Pinpoint the cell where the given text exists, returning its [X, Y] midpoint coordinate. 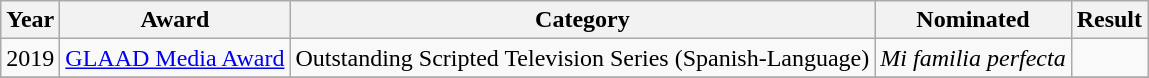
Outstanding Scripted Television Series (Spanish-Language) [582, 58]
Category [582, 20]
Award [175, 20]
Mi familia perfecta [973, 58]
Result [1109, 20]
Nominated [973, 20]
Year [30, 20]
GLAAD Media Award [175, 58]
2019 [30, 58]
